Identify which cell holds the provided text, then report its [X, Y] central coordinate. 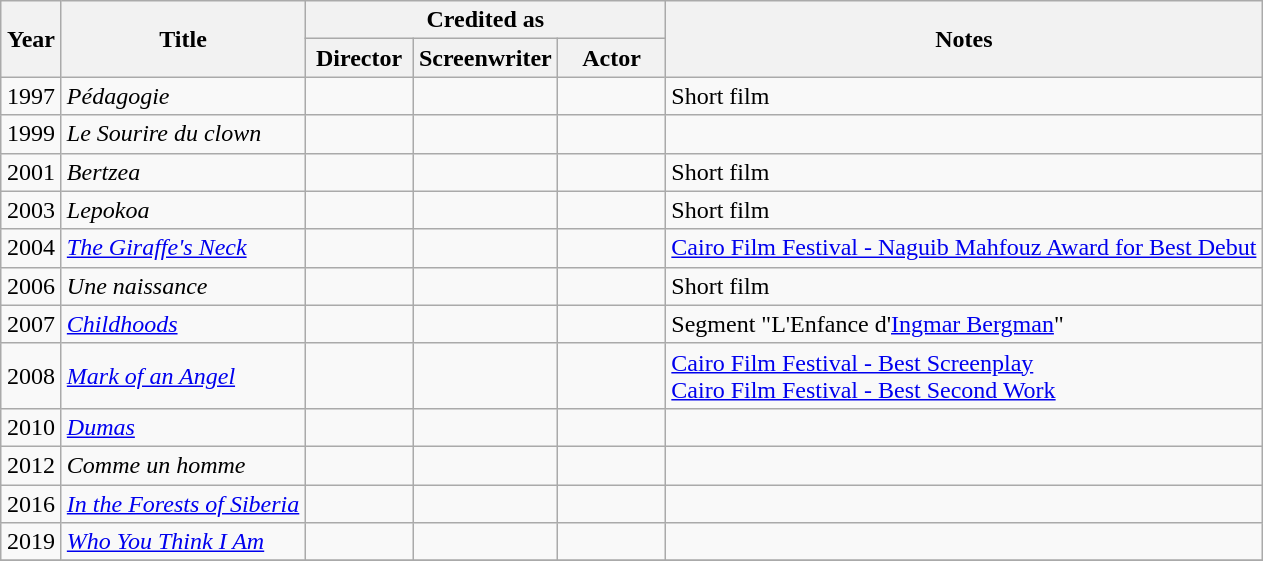
Segment "L'Enfance d'Ingmar Bergman" [964, 324]
2019 [32, 542]
2003 [32, 210]
In the Forests of Siberia [182, 503]
2012 [32, 465]
Dumas [182, 427]
Bertzea [182, 172]
Mark of an Angel [182, 376]
Lepokoa [182, 210]
2004 [32, 248]
1999 [32, 134]
Notes [964, 39]
Pédagogie [182, 96]
2016 [32, 503]
2008 [32, 376]
Year [32, 39]
Title [182, 39]
The Giraffe's Neck [182, 248]
Cairo Film Festival - Best ScreenplayCairo Film Festival - Best Second Work [964, 376]
1997 [32, 96]
Screenwriter [485, 58]
Who You Think I Am [182, 542]
2007 [32, 324]
Childhoods [182, 324]
Cairo Film Festival - Naguib Mahfouz Award for Best Debut [964, 248]
2006 [32, 286]
Le Sourire du clown [182, 134]
2001 [32, 172]
Credited as [486, 20]
Director [360, 58]
2010 [32, 427]
Une naissance [182, 286]
Actor [612, 58]
Comme un homme [182, 465]
